Scan for the cell matching the given text and deliver its [x, y] coordinate at center. 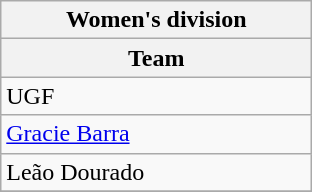
Leão Dourado [156, 172]
UGF [156, 96]
Women's division [156, 20]
Gracie Barra [156, 134]
Team [156, 58]
